Locate the cell with the specified text and output its [X, Y] center coordinate. 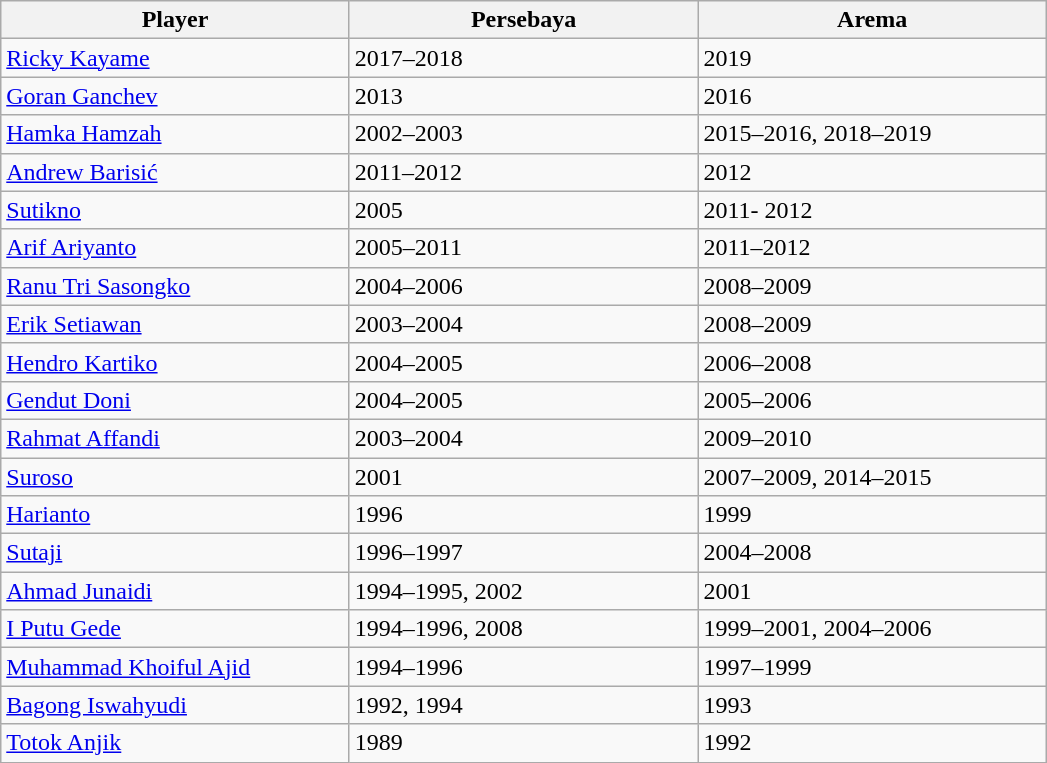
1996 [524, 515]
1996–1997 [524, 553]
Sutaji [176, 553]
Gendut Doni [176, 400]
2012 [872, 172]
1994–1996, 2008 [524, 629]
2005–2006 [872, 400]
1994–1995, 2002 [524, 591]
2019 [872, 58]
2006–2008 [872, 362]
Goran Ganchev [176, 96]
Arif Ariyanto [176, 248]
Persebaya [524, 20]
Ranu Tri Sasongko [176, 286]
Player [176, 20]
2002–2003 [524, 134]
Ahmad Junaidi [176, 591]
2007–2009, 2014–2015 [872, 477]
I Putu Gede [176, 629]
Bagong Iswahyudi [176, 705]
Ricky Kayame [176, 58]
1989 [524, 743]
1993 [872, 705]
2016 [872, 96]
2013 [524, 96]
Suroso [176, 477]
Andrew Barisić [176, 172]
Harianto [176, 515]
2005 [524, 210]
Erik Setiawan [176, 324]
Hendro Kartiko [176, 362]
Muhammad Khoiful Ajid [176, 667]
2017–2018 [524, 58]
2005–2011 [524, 248]
2009–2010 [872, 438]
Rahmat Affandi [176, 438]
Totok Anjik [176, 743]
Arema [872, 20]
1992, 1994 [524, 705]
2011- 2012 [872, 210]
2004–2008 [872, 553]
1992 [872, 743]
Sutikno [176, 210]
Hamka Hamzah [176, 134]
1999–2001, 2004–2006 [872, 629]
2015–2016, 2018–2019 [872, 134]
1999 [872, 515]
1994–1996 [524, 667]
2004–2006 [524, 286]
1997–1999 [872, 667]
